Provide the [X, Y] coordinate of the cell's center where the given text is located.  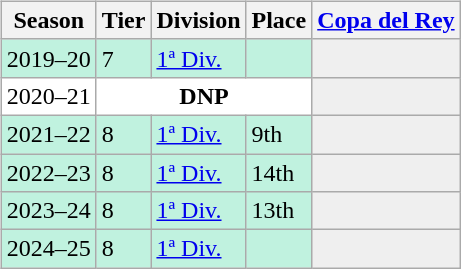
14th [279, 173]
2024–25 [48, 249]
13th [279, 211]
2020–21 [48, 96]
9th [279, 134]
2021–22 [48, 134]
7 [124, 58]
Tier [124, 20]
Copa del Rey [386, 20]
2019–20 [48, 58]
Division [198, 20]
2022–23 [48, 173]
Place [279, 20]
2023–24 [48, 211]
DNP [204, 96]
Season [48, 20]
